Return [X, Y] of the center of cell containing provided text 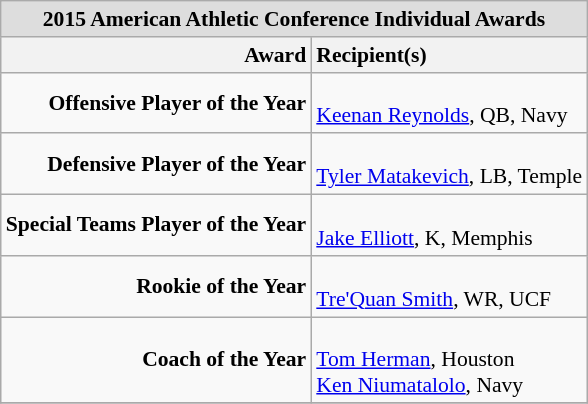
Tre'Quan Smith, WR, UCF [449, 286]
Coach of the Year [156, 360]
Special Teams Player of the Year [156, 226]
2015 American Athletic Conference Individual Awards [294, 19]
Award [156, 55]
Recipient(s) [449, 55]
Keenan Reynolds, QB, Navy [449, 102]
Jake Elliott, K, Memphis [449, 226]
Offensive Player of the Year [156, 102]
Tyler Matakevich, LB, Temple [449, 164]
Tom Herman, Houston Ken Niumatalolo, Navy [449, 360]
Defensive Player of the Year [156, 164]
Rookie of the Year [156, 286]
